From the cell containing the given text, extract its center point as (X, Y) coordinate. 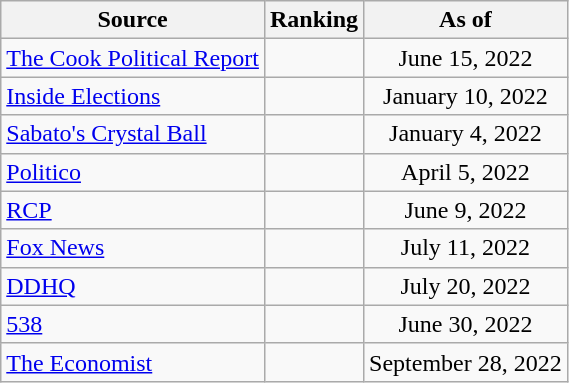
January 10, 2022 (466, 96)
538 (133, 324)
January 4, 2022 (466, 134)
July 20, 2022 (466, 286)
The Cook Political Report (133, 58)
Politico (133, 172)
Ranking (314, 20)
July 11, 2022 (466, 248)
June 30, 2022 (466, 324)
Fox News (133, 248)
September 28, 2022 (466, 362)
Inside Elections (133, 96)
The Economist (133, 362)
As of (466, 20)
June 15, 2022 (466, 58)
April 5, 2022 (466, 172)
June 9, 2022 (466, 210)
DDHQ (133, 286)
RCP (133, 210)
Source (133, 20)
Sabato's Crystal Ball (133, 134)
